Identify which cell holds the provided text, then report its (X, Y) central coordinate. 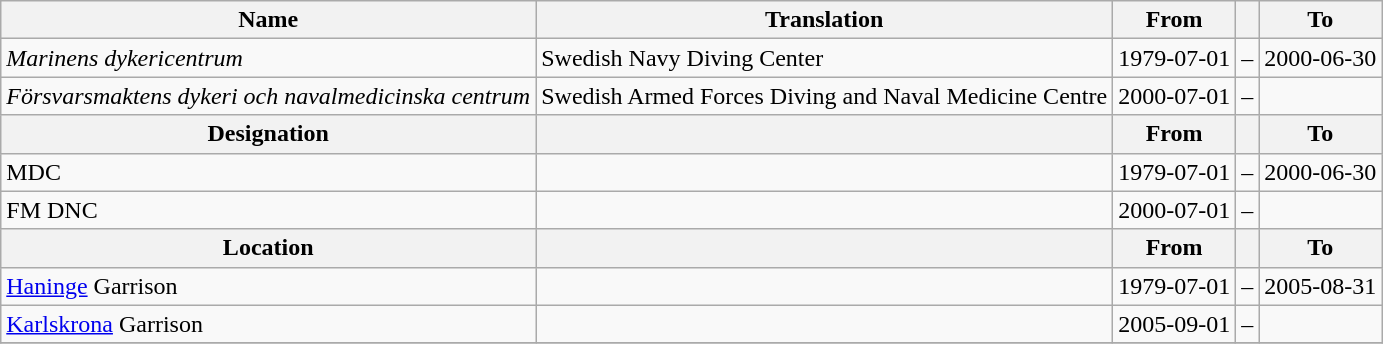
2005-08-31 (1320, 286)
FM DNC (268, 210)
Translation (824, 20)
2005-09-01 (1174, 324)
Karlskrona Garrison (268, 324)
MDC (268, 172)
Designation (268, 134)
Location (268, 248)
Haninge Garrison (268, 286)
Marinens dykericentrum (268, 58)
Name (268, 20)
Swedish Navy Diving Center (824, 58)
Försvarsmaktens dykeri och navalmedicinska centrum (268, 96)
Swedish Armed Forces Diving and Naval Medicine Centre (824, 96)
